Search for the cell housing the specified text and yield its (X, Y) center coordinate. 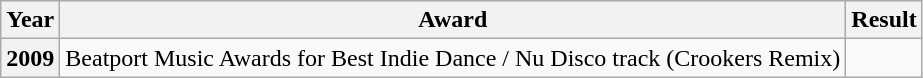
Year (30, 20)
Award (453, 20)
2009 (30, 58)
Beatport Music Awards for Best Indie Dance / Nu Disco track (Crookers Remix) (453, 58)
Result (884, 20)
